Output the [x, y] coordinate of the center of the cell containing the given text.  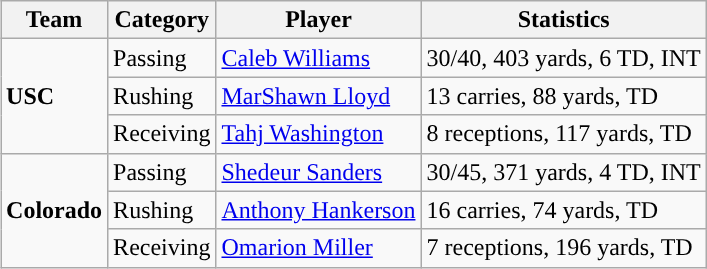
Tahj Washington [318, 134]
7 receptions, 196 yards, TD [564, 248]
30/45, 371 yards, 4 TD, INT [564, 172]
MarShawn Lloyd [318, 96]
Shedeur Sanders [318, 172]
Statistics [564, 20]
Team [54, 20]
Colorado [54, 210]
Player [318, 20]
16 carries, 74 yards, TD [564, 210]
13 carries, 88 yards, TD [564, 96]
USC [54, 96]
Caleb Williams [318, 58]
8 receptions, 117 yards, TD [564, 134]
Anthony Hankerson [318, 210]
30/40, 403 yards, 6 TD, INT [564, 58]
Omarion Miller [318, 248]
Category [162, 20]
